Return (X, Y) of the center of cell containing provided text 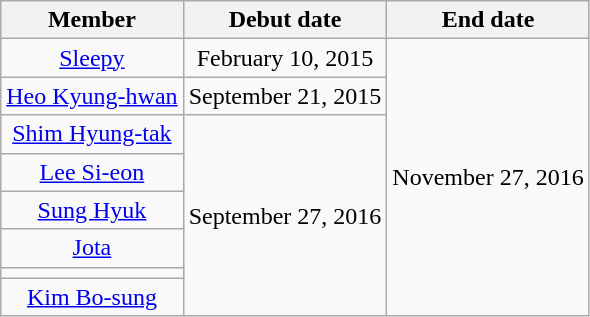
Jota (92, 248)
September 27, 2016 (285, 216)
Shim Hyung-tak (92, 134)
Heo Kyung-hwan (92, 96)
November 27, 2016 (488, 178)
Debut date (285, 20)
Lee Si-eon (92, 172)
February 10, 2015 (285, 58)
End date (488, 20)
Sleepy (92, 58)
Sung Hyuk (92, 210)
September 21, 2015 (285, 96)
Kim Bo-sung (92, 297)
Member (92, 20)
